From the cell containing the given text, extract its center point as (X, Y) coordinate. 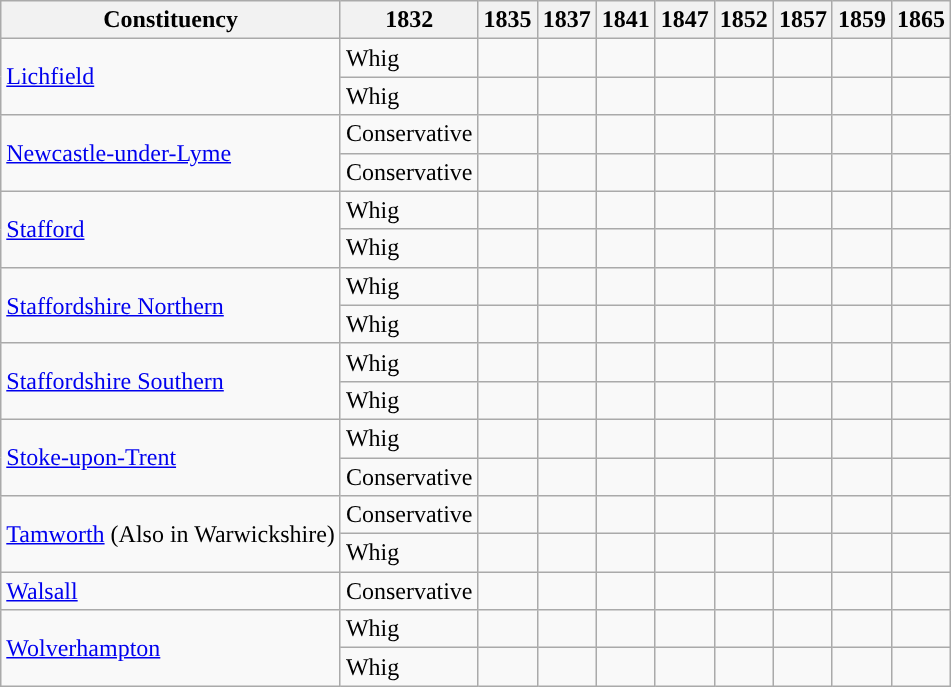
Wolverhampton (171, 648)
Staffordshire Southern (171, 381)
Stafford (171, 229)
1837 (566, 20)
1835 (508, 20)
Walsall (171, 591)
Stoke-upon-Trent (171, 457)
Tamworth (Also in Warwickshire) (171, 534)
Staffordshire Northern (171, 305)
1832 (409, 20)
Constituency (171, 20)
1857 (802, 20)
Newcastle-under-Lyme (171, 153)
1847 (684, 20)
1859 (862, 20)
Lichfield (171, 77)
1852 (744, 20)
1865 (920, 20)
1841 (626, 20)
